Identify which cell holds the provided text, then report its [x, y] central coordinate. 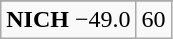
NICH −49.0 [68, 20]
60 [154, 20]
